Capture the cell that displays the provided text and extract its (x, y) central coordinate. 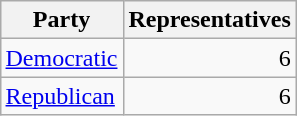
Representatives (210, 20)
Democratic (62, 58)
Republican (62, 96)
Party (62, 20)
